Capture the cell that displays the provided text and extract its (x, y) central coordinate. 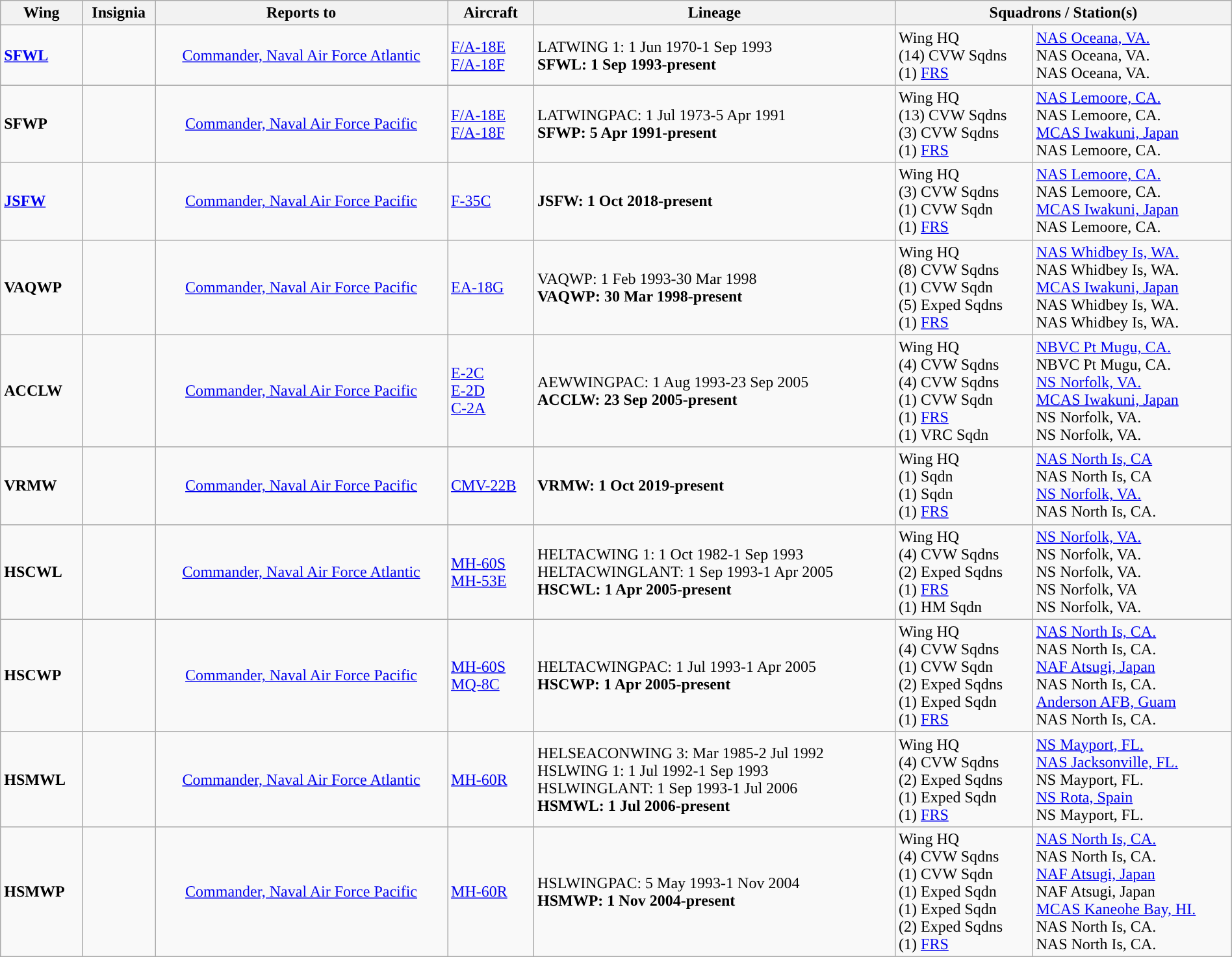
JSFW: 1 Oct 2018-present (715, 201)
NAS North Is, CA.NAS North Is, CA.NAF Atsugi, JapanNAF Atsugi, JapanMCAS Kaneohe Bay, HI.NAS North Is, CA.NAS North Is, CA. (1132, 891)
HELTACWING 1: 1 Oct 1982-1 Sep 1993HELTACWINGLANT: 1 Sep 1993-1 Apr 2005HSCWL: 1 Apr 2005-present (715, 572)
LATWINGPAC: 1 Jul 1973-5 Apr 1991SFWP: 5 Apr 1991-present (715, 123)
HSCWL (42, 572)
JSFW (42, 201)
Reports to (302, 13)
Wing HQ(4) CVW Sqdns(1) CVW Sqdn(1) Exped Sqdn(1) Exped Sqdn(2) Exped Sqdns(1) FRS (964, 891)
Wing HQ(1) Sqdn(1) Sqdn(1) FRS (964, 486)
Wing HQ(4) CVW Sqdns(1) CVW Sqdn(2) Exped Sqdns(1) Exped Sqdn(1) FRS (964, 676)
NBVC Pt Mugu, CA.NBVC Pt Mugu, CA.NS Norfolk, VA.MCAS Iwakuni, JapanNS Norfolk, VA.NS Norfolk, VA. (1132, 391)
HELTACWINGPAC: 1 Jul 1993-1 Apr 2005HSCWP: 1 Apr 2005-present (715, 676)
MH-60SMQ-8C (491, 676)
Lineage (715, 13)
HELSEACONWING 3: Mar 1985-2 Jul 1992HSLWING 1: 1 Jul 1992-1 Sep 1993HSLWINGLANT: 1 Sep 1993-1 Jul 2006HSMWL: 1 Jul 2006-present (715, 779)
Aircraft (491, 13)
NS Mayport, FL.NAS Jacksonville, FL.NS Mayport, FL.NS Rota, SpainNS Mayport, FL. (1132, 779)
Wing HQ(14) CVW Sqdns(1) FRS (964, 55)
SFWL (42, 55)
F-35C (491, 201)
SFWP (42, 123)
AEWWINGPAC: 1 Aug 1993-23 Sep 2005ACCLW: 23 Sep 2005-present (715, 391)
Wing HQ(4) CVW Sqdns(2) Exped Sqdns(1) Exped Sqdn(1) FRS (964, 779)
LATWING 1: 1 Jun 1970-1 Sep 1993SFWL: 1 Sep 1993-present (715, 55)
HSCWP (42, 676)
Wing HQ(4) CVW Sqdns(4) CVW Sqdns(1) CVW Sqdn(1) FRS (1) VRC Sqdn (964, 391)
NS Norfolk, VA.NS Norfolk, VA.NS Norfolk, VA.NS Norfolk, VANS Norfolk, VA. (1132, 572)
NAS North Is, CA.NAS North Is, CA.NAF Atsugi, JapanNAS North Is, CA.Anderson AFB, GuamNAS North Is, CA. (1132, 676)
HSMWP (42, 891)
NAS Whidbey Is, WA.NAS Whidbey Is, WA.MCAS Iwakuni, JapanNAS Whidbey Is, WA.NAS Whidbey Is, WA. (1132, 287)
VAQWP (42, 287)
VRMW (42, 486)
MH-60SMH-53E (491, 572)
NAS North Is, CANAS North Is, CANS Norfolk, VA.NAS North Is, CA. (1132, 486)
VAQWP: 1 Feb 1993-30 Mar 1998VAQWP: 30 Mar 1998-present (715, 287)
HSMWL (42, 779)
HSLWINGPAC: 5 May 1993-1 Nov 2004HSMWP: 1 Nov 2004-present (715, 891)
Squadrons / Station(s) (1064, 13)
CMV-22B (491, 486)
Wing HQ(3) CVW Sqdns(1) CVW Sqdn(1) FRS (964, 201)
EA-18G (491, 287)
Wing HQ(13) CVW Sqdns(3) CVW Sqdns(1) FRS (964, 123)
Wing HQ(8) CVW Sqdns(1) CVW Sqdn(5) Exped Sqdns(1) FRS (964, 287)
ACCLW (42, 391)
Wing HQ(4) CVW Sqdns(2) Exped Sqdns(1) FRS(1) HM Sqdn (964, 572)
VRMW: 1 Oct 2019-present (715, 486)
Insignia (119, 13)
E-2CE-2DC-2A (491, 391)
Wing (42, 13)
NAS Oceana, VA.NAS Oceana, VA.NAS Oceana, VA. (1132, 55)
